Return [x, y] of the center of cell containing provided text 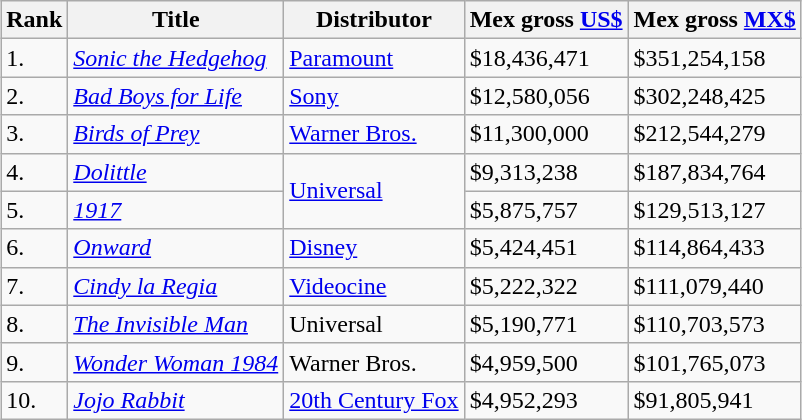
Disney [374, 248]
2. [34, 96]
$9,313,238 [546, 172]
Paramount [374, 58]
The Invisible Man [176, 324]
20th Century Fox [374, 400]
3. [34, 134]
8. [34, 324]
$5,190,771 [546, 324]
$91,805,941 [714, 400]
$212,544,279 [714, 134]
Birds of Prey [176, 134]
Bad Boys for Life [176, 96]
Distributor [374, 20]
$114,864,433 [714, 248]
Jojo Rabbit [176, 400]
9. [34, 362]
7. [34, 286]
Onward [176, 248]
$110,703,573 [714, 324]
$351,254,158 [714, 58]
$5,424,451 [546, 248]
$302,248,425 [714, 96]
$111,079,440 [714, 286]
4. [34, 172]
$129,513,127 [714, 210]
Sony [374, 96]
Videocine [374, 286]
$18,436,471 [546, 58]
1917 [176, 210]
$11,300,000 [546, 134]
1. [34, 58]
Dolittle [176, 172]
Mex gross MX$ [714, 20]
6. [34, 248]
$101,765,073 [714, 362]
Title [176, 20]
$4,952,293 [546, 400]
Cindy la Regia [176, 286]
$5,875,757 [546, 210]
Mex gross US$ [546, 20]
$4,959,500 [546, 362]
$12,580,056 [546, 96]
Sonic the Hedgehog [176, 58]
Rank [34, 20]
10. [34, 400]
$5,222,322 [546, 286]
5. [34, 210]
$187,834,764 [714, 172]
Wonder Woman 1984 [176, 362]
